Locate the cell with the specified text and output its [x, y] center coordinate. 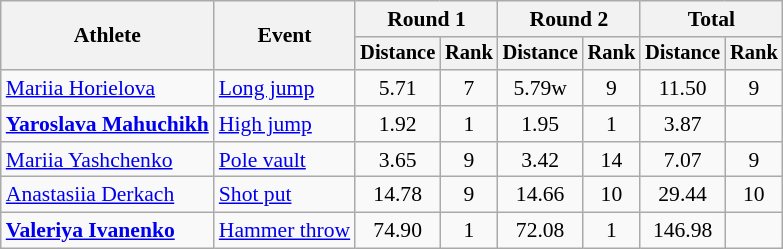
14 [612, 160]
Mariia Horielova [108, 88]
3.42 [540, 160]
3.87 [682, 124]
High jump [284, 124]
5.71 [398, 88]
1.95 [540, 124]
Shot put [284, 195]
Anastasiia Derkach [108, 195]
Athlete [108, 36]
5.79w [540, 88]
Event [284, 36]
3.65 [398, 160]
Yaroslava Mahuchikh [108, 124]
Hammer throw [284, 231]
7.07 [682, 160]
Total [711, 19]
7 [469, 88]
72.08 [540, 231]
74.90 [398, 231]
Valeriya Ivanenko [108, 231]
14.78 [398, 195]
29.44 [682, 195]
14.66 [540, 195]
Pole vault [284, 160]
Long jump [284, 88]
Mariia Yashchenko [108, 160]
Round 2 [569, 19]
146.98 [682, 231]
1.92 [398, 124]
11.50 [682, 88]
Round 1 [426, 19]
